Detect which cell encompasses the target text, then output its (X, Y) center coordinate. 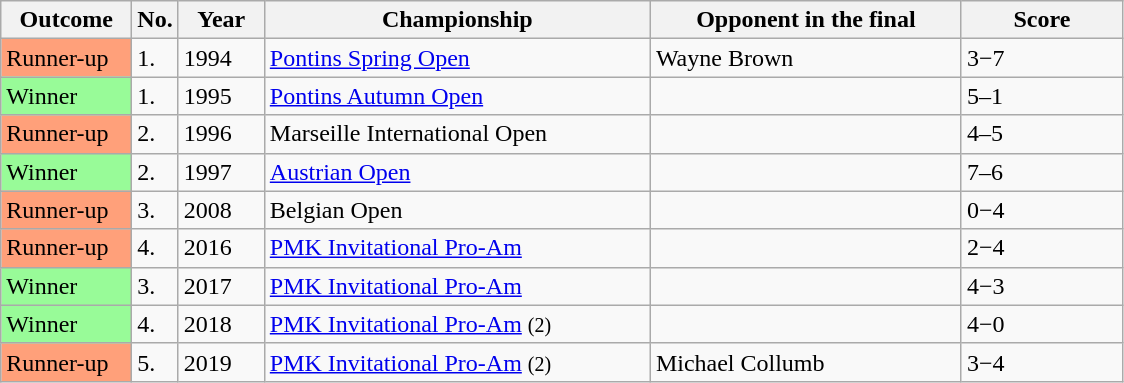
1994 (221, 58)
5–1 (1042, 96)
2017 (221, 286)
2008 (221, 210)
Michael Collumb (806, 362)
2016 (221, 248)
Pontins Spring Open (457, 58)
3−4 (1042, 362)
2018 (221, 324)
Championship (457, 20)
Opponent in the final (806, 20)
Wayne Brown (806, 58)
Marseille International Open (457, 134)
3−7 (1042, 58)
0−4 (1042, 210)
1996 (221, 134)
2019 (221, 362)
7–6 (1042, 172)
Austrian Open (457, 172)
Year (221, 20)
4–5 (1042, 134)
1995 (221, 96)
1997 (221, 172)
4−3 (1042, 286)
Pontins Autumn Open (457, 96)
2−4 (1042, 248)
4−0 (1042, 324)
5. (155, 362)
No. (155, 20)
Score (1042, 20)
Outcome (66, 20)
Belgian Open (457, 210)
